From the cell containing the given text, extract its center point as (X, Y) coordinate. 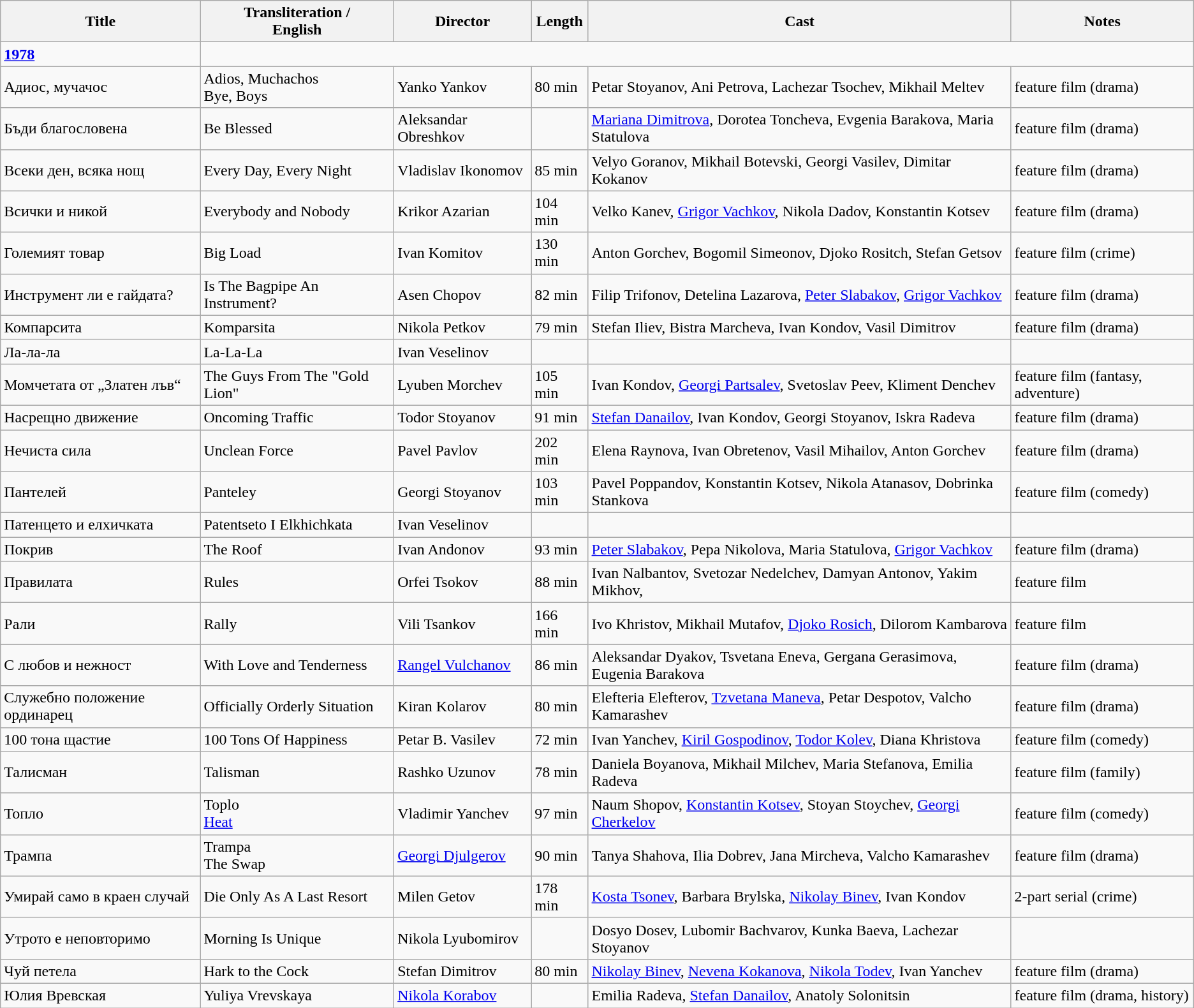
Daniela Boyanova, Mikhail Milchev, Maria Stefanova, Emilia Radeva (800, 772)
Nikola Lyubomirov (463, 938)
The Guys From The "Gold Lion" (297, 384)
Length (560, 22)
Всички и никой (101, 212)
97 min (560, 814)
Die Only As A Last Resort (297, 897)
Morning Is Unique (297, 938)
93 min (560, 549)
Vladislav Ikonomov (463, 170)
Hark to the Cock (297, 971)
Lyuben Morchev (463, 384)
Насрещно движение (101, 417)
Pavel Pavlov (463, 450)
Ivo Khristov, Mikhail Mutafov, Djoko Rosich, Dilorom Kambarova (800, 624)
78 min (560, 772)
Yanko Yankov (463, 87)
Stefan Dimitrov (463, 971)
85 min (560, 170)
Пантелей (101, 493)
Nikola Korabov (463, 995)
Нечиста сила (101, 450)
Умирай само в краен случай (101, 897)
Be Blessed (297, 129)
Ivan Yanchev, Kiril Gospodinov, Todor Kolev, Diana Khristova (800, 739)
Every Day, Every Night (297, 170)
Kosta Tsonev, Barbara Brylska, Nikolay Binev, Ivan Kondov (800, 897)
Dosyo Dosev, Lubomir Bachvarov, Kunka Baeva, Lachezar Stoyanov (800, 938)
Is The Bagpipe An Instrument? (297, 295)
Rally (297, 624)
Ivan Komitov (463, 253)
Rangel Vulchanov (463, 665)
Notes (1102, 22)
Unclean Force (297, 450)
105 min (560, 384)
Peter Slabakov, Pepa Nikolova, Maria Statulova, Grigor Vachkov (800, 549)
Rashko Uzunov (463, 772)
Tanya Shahova, Ilia Dobrev, Jana Mircheva, Valcho Kamarashev (800, 855)
Mariana Dimitrova, Dorotea Toncheva, Evgenia Barakova, Maria Statulova (800, 129)
90 min (560, 855)
Vladimir Yanchev (463, 814)
Director (463, 22)
Рали (101, 624)
Emilia Radeva, Stefan Danailov, Anatoly Solonitsin (800, 995)
Georgi Djulgerov (463, 855)
Everybody and Nobody (297, 212)
Komparsita (297, 327)
Petar Stoyanov, Ani Petrova, Lachezar Tsochev, Mikhail Meltev (800, 87)
Orfei Tsokov (463, 582)
Трампа (101, 855)
Naum Shopov, Konstantin Kotsev, Stoyan Stoychev, Georgi Cherkelov (800, 814)
Big Load (297, 253)
feature film (fantasy, adventure) (1102, 384)
Todor Stoyanov (463, 417)
Pavel Poppandov, Konstantin Kotsev, Nikola Atanasov, Dobrinka Stankova (800, 493)
Инструмент ли е гайдата? (101, 295)
82 min (560, 295)
178 min (560, 897)
Title (101, 22)
Rules (297, 582)
feature film (crime) (1102, 253)
Ivan Kondov, Georgi Partsalev, Svetoslav Peev, Kliment Denchev (800, 384)
Yuliya Vrevskaya (297, 995)
2-part serial (crime) (1102, 897)
ToploHeat (297, 814)
100 Tons Of Happiness (297, 739)
Nikolay Binev, Nevena Kokanova, Nikola Todev, Ivan Yanchev (800, 971)
Талисман (101, 772)
Velyo Goranov, Mikhail Botevski, Georgi Vasilev, Dimitar Kokanov (800, 170)
104 min (560, 212)
88 min (560, 582)
Milen Getov (463, 897)
La-La-La (297, 352)
Anton Gorchev, Bogomil Simeonov, Djoko Rositch, Stefan Getsov (800, 253)
The Roof (297, 549)
Georgi Stoyanov (463, 493)
Ivan Andonov (463, 549)
Talisman (297, 772)
Адиос, мучачос (101, 87)
feature film (drama, history) (1102, 995)
103 min (560, 493)
Топло (101, 814)
Vili Tsankov (463, 624)
79 min (560, 327)
Krikor Azarian (463, 212)
feature film (family) (1102, 772)
Panteley (297, 493)
130 min (560, 253)
TrampaThe Swap (297, 855)
Правилата (101, 582)
Officially Orderly Situation (297, 707)
Юлия Вревская (101, 995)
Големият товар (101, 253)
Patentseto I Elkhichkata (297, 525)
Kiran Kolarov (463, 707)
Asen Chopov (463, 295)
202 min (560, 450)
With Love and Tenderness (297, 665)
Stefan Danailov, Ivan Kondov, Georgi Stoyanov, Iskra Radeva (800, 417)
Утрото е неповторимо (101, 938)
86 min (560, 665)
Покрив (101, 549)
1978 (101, 54)
Transliteration / English (297, 22)
Патенцето и елхичката (101, 525)
Adios, MuchachosBye, Boys (297, 87)
Всеки ден, всяка нощ (101, 170)
Stefan Iliev, Bistra Marcheva, Ivan Kondov, Vasil Dimitrov (800, 327)
Чуй петела (101, 971)
Elena Raynova, Ivan Obretenov, Vasil Mihailov, Anton Gorchev (800, 450)
91 min (560, 417)
Служебно положение ординарец (101, 707)
Момчетата от „Златен лъв“ (101, 384)
166 min (560, 624)
Petar B. Vasilev (463, 739)
Aleksandar Dyakov, Tsvetana Eneva, Gergana Gerasimova, Eugenia Barakova (800, 665)
Elefteria Elefterov, Tzvetana Maneva, Petar Despotov, Valcho Kamarashev (800, 707)
72 min (560, 739)
Ivan Nalbantov, Svetozar Nedelchev, Damyan Antonov, Yakim Mikhov, (800, 582)
Ла-ла-ла (101, 352)
Oncoming Traffic (297, 417)
Filip Trifonov, Detelina Lazarova, Peter Slabakov, Grigor Vachkov (800, 295)
Velko Kanev, Grigor Vachkov, Nikola Dadov, Konstantin Kotsev (800, 212)
Бъди благословена (101, 129)
Компарсита (101, 327)
Nikola Petkov (463, 327)
С любов и нежност (101, 665)
100 тона щастие (101, 739)
Aleksandar Obreshkov (463, 129)
Cast (800, 22)
